Output the (x, y) coordinate of the center of the cell containing the given text.  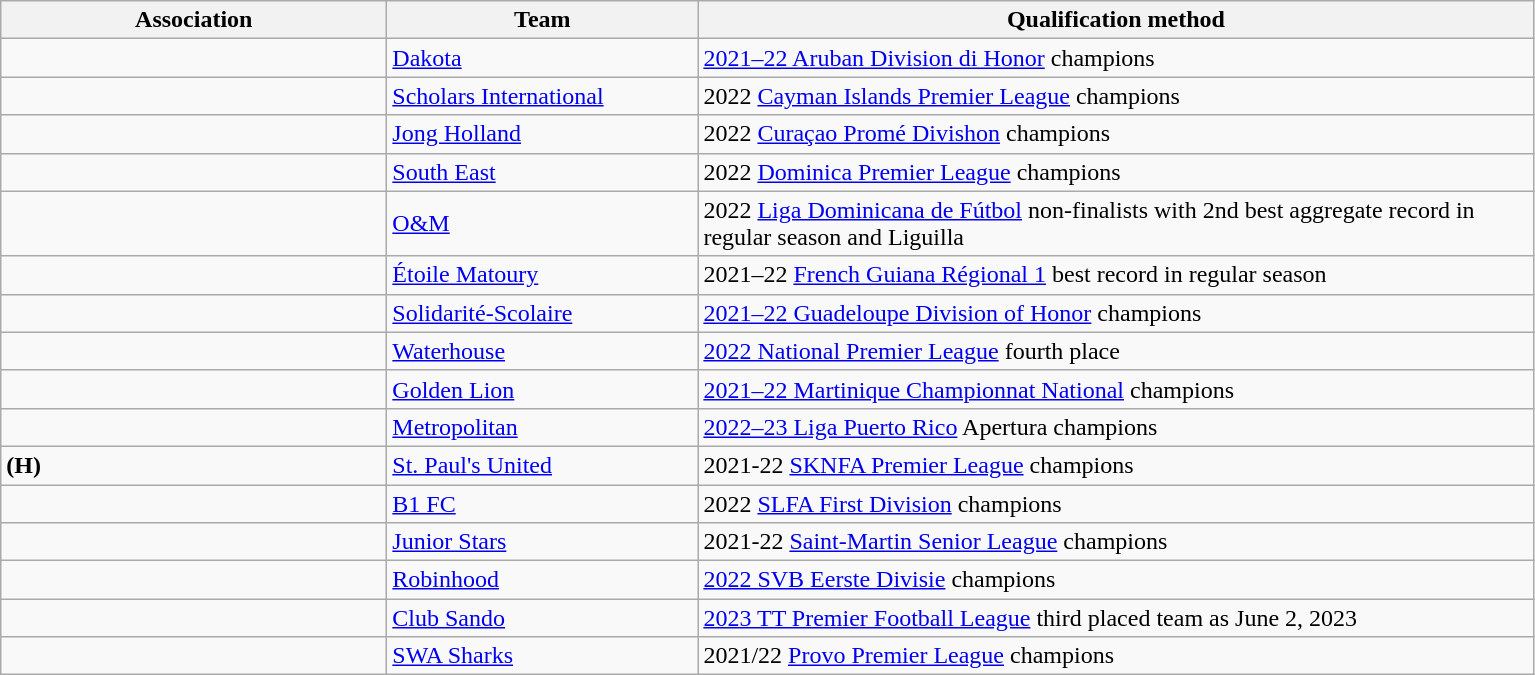
Robinhood (542, 580)
Solidarité-Scolaire (542, 313)
Scholars International (542, 96)
(H) (194, 465)
2022 Dominica Premier League champions (1116, 172)
O&M (542, 224)
2022 National Premier League fourth place (1116, 351)
2021-22 SKNFA Premier League champions (1116, 465)
2021–22 Guadeloupe Division of Honor champions (1116, 313)
South East (542, 172)
SWA Sharks (542, 656)
Metropolitan (542, 427)
Junior Stars (542, 542)
St. Paul's United (542, 465)
2021–22 Martinique Championnat National champions (1116, 389)
Waterhouse (542, 351)
Team (542, 20)
2022 Liga Dominicana de Fútbol non-finalists with 2nd best aggregate record in regular season and Liguilla (1116, 224)
2021-22 Saint-Martin Senior League champions (1116, 542)
Qualification method (1116, 20)
Association (194, 20)
Dakota (542, 58)
2022–23 Liga Puerto Rico Apertura champions (1116, 427)
2022 SVB Eerste Divisie champions (1116, 580)
2022 Curaçao Promé Divishon champions (1116, 134)
2023 TT Premier Football League third placed team as June 2, 2023 (1116, 618)
2022 SLFA First Division champions (1116, 503)
2022 Cayman Islands Premier League champions (1116, 96)
Club Sando (542, 618)
Étoile Matoury (542, 275)
Golden Lion (542, 389)
B1 FC (542, 503)
2021–22 Aruban Division di Honor champions (1116, 58)
Jong Holland (542, 134)
2021–22 French Guiana Régional 1 best record in regular season (1116, 275)
2021/22 Provo Premier League champions (1116, 656)
